Locate the cell with the specified text and output its [X, Y] center coordinate. 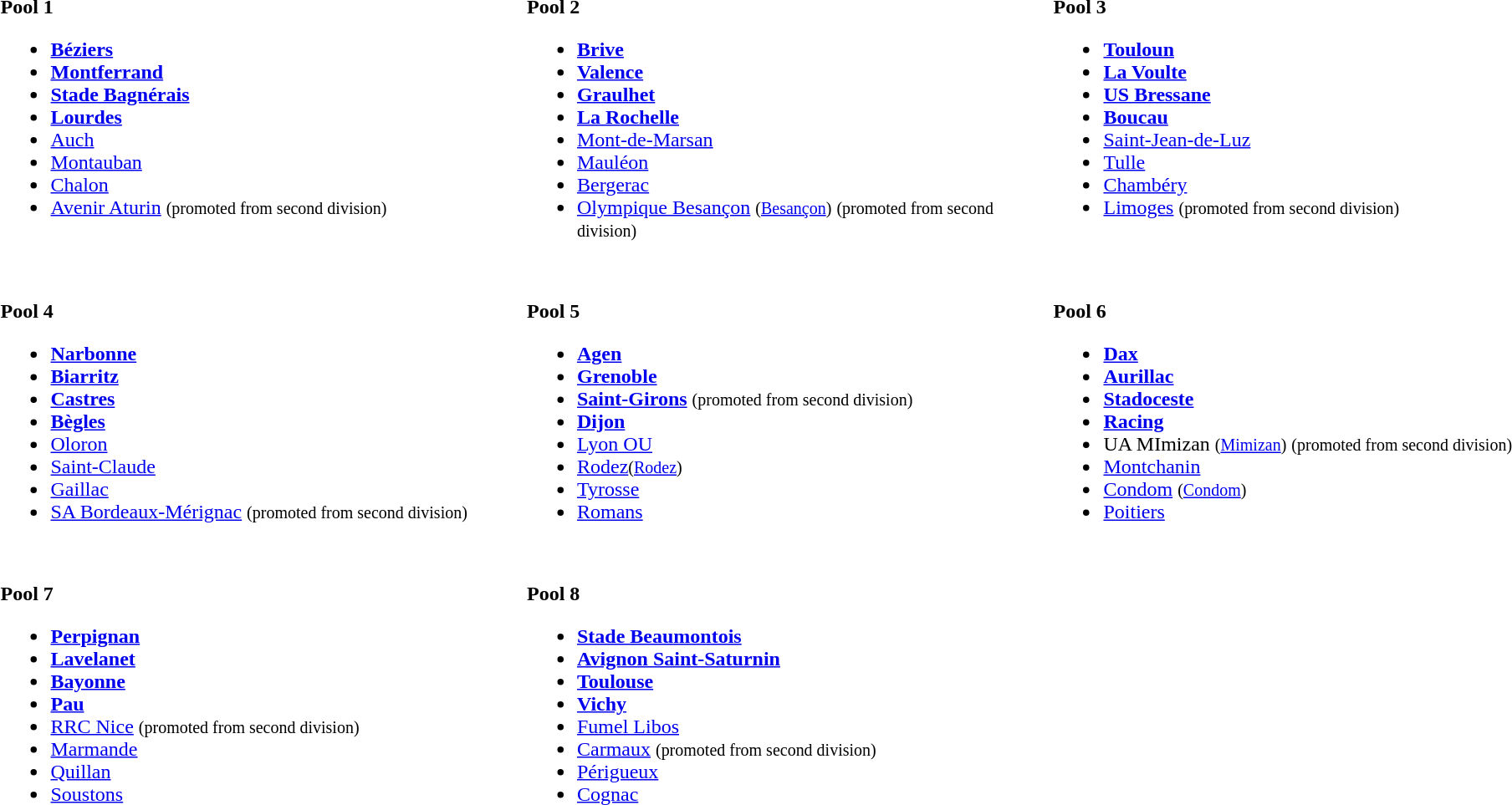
Pool 5 AgenGrenobleSaint-Girons (promoted from second division)DijonLyon OURodez(Rodez)TyrosseRomans [782, 410]
